Capture the cell that displays the provided text and extract its (x, y) central coordinate. 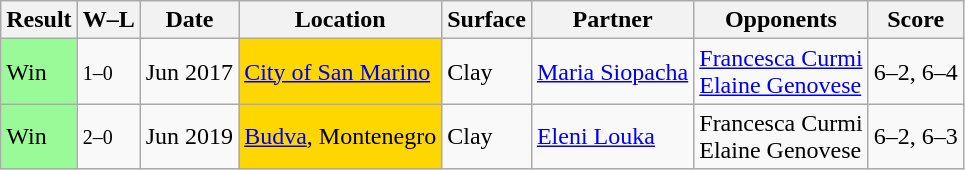
2–0 (108, 136)
1–0 (108, 72)
6–2, 6–3 (916, 136)
Jun 2017 (189, 72)
City of San Marino (340, 72)
Eleni Louka (612, 136)
Location (340, 20)
Surface (487, 20)
Opponents (781, 20)
Maria Siopacha (612, 72)
W–L (108, 20)
Result (39, 20)
6–2, 6–4 (916, 72)
Jun 2019 (189, 136)
Score (916, 20)
Partner (612, 20)
Date (189, 20)
Budva, Montenegro (340, 136)
